Return [X, Y] of the center of cell containing provided text 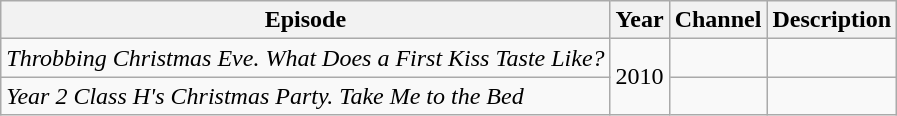
Episode [306, 20]
Year 2 Class H's Christmas Party. Take Me to the Bed [306, 96]
Channel [718, 20]
2010 [640, 77]
Throbbing Christmas Eve. What Does a First Kiss Taste Like? [306, 58]
Year [640, 20]
Description [832, 20]
